Provide the [x, y] coordinate of the cell's center where the given text is located.  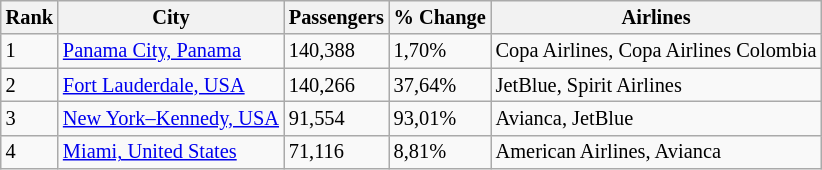
8,81% [440, 152]
JetBlue, Spirit Airlines [656, 85]
Airlines [656, 17]
1,70% [440, 51]
Panama City, Panama [171, 51]
91,554 [336, 118]
Rank [30, 17]
City [171, 17]
2 [30, 85]
% Change [440, 17]
New York–Kennedy, USA [171, 118]
Passengers [336, 17]
37,64% [440, 85]
71,116 [336, 152]
Avianca, JetBlue [656, 118]
140,388 [336, 51]
140,266 [336, 85]
1 [30, 51]
Fort Lauderdale, USA [171, 85]
Miami, United States [171, 152]
93,01% [440, 118]
3 [30, 118]
American Airlines, Avianca [656, 152]
Copa Airlines, Copa Airlines Colombia [656, 51]
4 [30, 152]
